Find where the given text appears and provide that cell's center as (X, Y) coordinate. 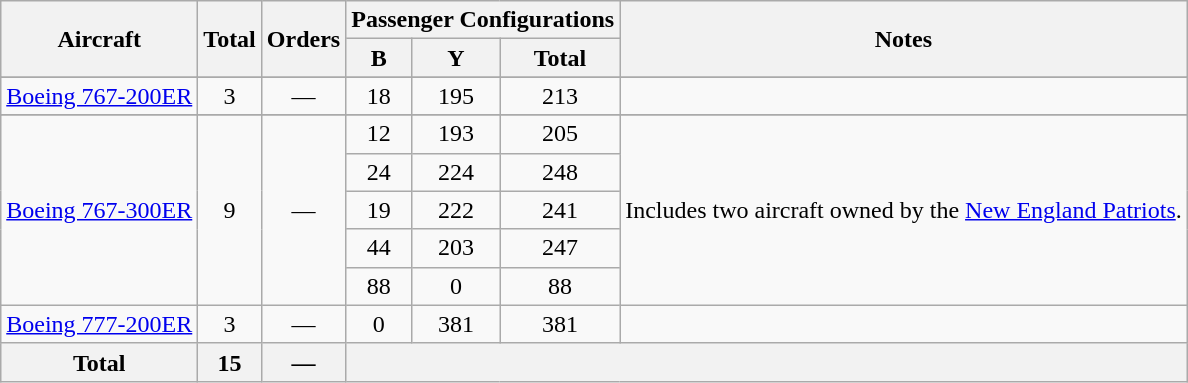
Y (456, 58)
Aircraft (100, 39)
Includes two aircraft owned by the New England Patriots. (904, 210)
15 (230, 362)
Boeing 767-200ER (100, 96)
248 (560, 172)
Orders (303, 39)
Boeing 767-300ER (100, 210)
24 (379, 172)
18 (379, 96)
213 (560, 96)
247 (560, 248)
205 (560, 134)
224 (456, 172)
203 (456, 248)
Boeing 777-200ER (100, 324)
Passenger Configurations (483, 20)
195 (456, 96)
9 (230, 210)
241 (560, 210)
44 (379, 248)
19 (379, 210)
B (379, 58)
222 (456, 210)
12 (379, 134)
Notes (904, 39)
193 (456, 134)
